Find where the given text appears and provide that cell's center as [x, y] coordinate. 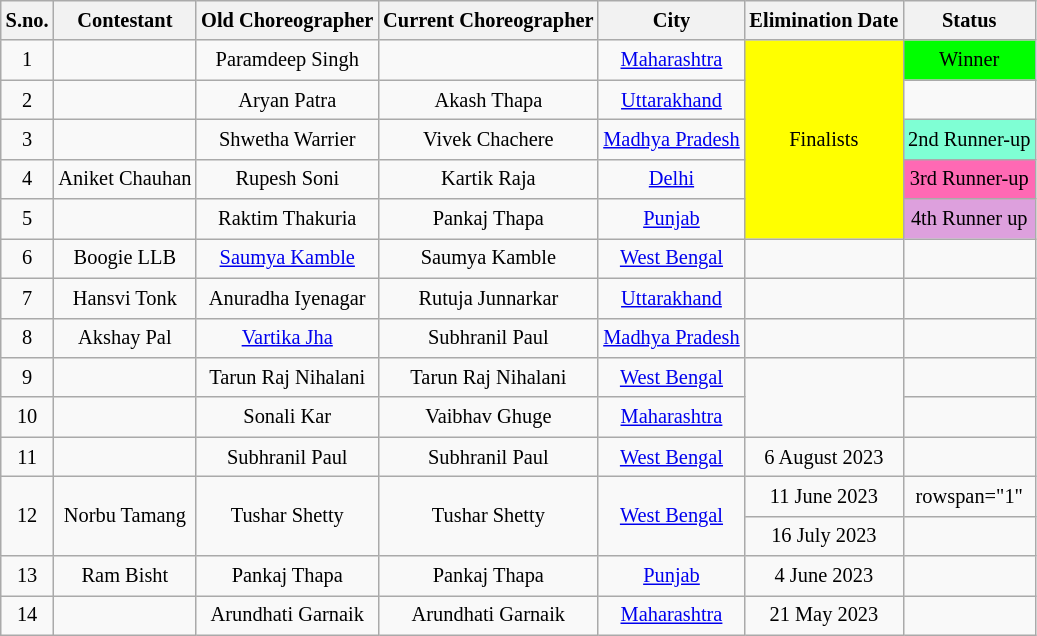
11 [28, 457]
Finalists [824, 139]
Hansvi Tonk [124, 298]
Sonali Kar [287, 417]
3 [28, 139]
2 [28, 100]
Status [969, 20]
Ram Bisht [124, 576]
Raktim Thakuria [287, 219]
Boogie LLB [124, 258]
6 August 2023 [824, 457]
Elimination Date [824, 20]
Vartika Jha [287, 338]
8 [28, 338]
4 [28, 179]
5 [28, 219]
Rutuja Junnarkar [488, 298]
4th Runner up [969, 219]
rowspan="1" [969, 496]
Aryan Patra [287, 100]
Contestant [124, 20]
Anuradha Iyenagar [287, 298]
Akshay Pal [124, 338]
Vaibhav Ghuge [488, 417]
City [671, 20]
Shwetha Warrier [287, 139]
4 June 2023 [824, 576]
Aniket Chauhan [124, 179]
11 June 2023 [824, 496]
12 [28, 516]
Paramdeep Singh [287, 60]
1 [28, 60]
Delhi [671, 179]
16 July 2023 [824, 536]
Current Choreographer [488, 20]
2nd Runner-up [969, 139]
14 [28, 615]
9 [28, 377]
Rupesh Soni [287, 179]
Vivek Chachere [488, 139]
Old Choreographer [287, 20]
S.no. [28, 20]
21 May 2023 [824, 615]
3rd Runner-up [969, 179]
10 [28, 417]
13 [28, 576]
Kartik Raja [488, 179]
Winner [969, 60]
6 [28, 258]
7 [28, 298]
Norbu Tamang [124, 516]
Akash Thapa [488, 100]
